Capture the cell that displays the provided text and extract its [x, y] central coordinate. 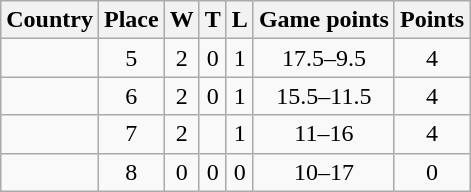
15.5–11.5 [324, 96]
7 [131, 134]
5 [131, 58]
17.5–9.5 [324, 58]
11–16 [324, 134]
W [182, 20]
Country [50, 20]
L [240, 20]
Game points [324, 20]
10–17 [324, 172]
8 [131, 172]
Points [432, 20]
T [212, 20]
Place [131, 20]
6 [131, 96]
